For the text-containing cell, return its midpoint in (X, Y) coordinate format. 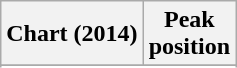
Peakposition (189, 34)
Chart (2014) (72, 34)
